Scan for the cell matching the given text and deliver its [X, Y] coordinate at center. 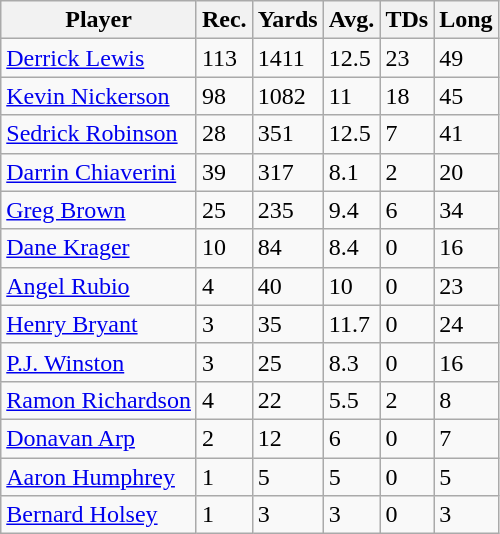
40 [288, 286]
9.4 [352, 210]
Yards [288, 20]
22 [288, 400]
Aaron Humphrey [99, 477]
Bernard Holsey [99, 515]
8.3 [352, 362]
49 [466, 58]
18 [407, 96]
Ramon Richardson [99, 400]
35 [288, 324]
8 [466, 400]
Angel Rubio [99, 286]
8.4 [352, 248]
11.7 [352, 324]
Sedrick Robinson [99, 134]
Kevin Nickerson [99, 96]
20 [466, 172]
28 [224, 134]
Dane Krager [99, 248]
98 [224, 96]
39 [224, 172]
24 [466, 324]
34 [466, 210]
11 [352, 96]
Long [466, 20]
1411 [288, 58]
Donavan Arp [99, 438]
84 [288, 248]
1082 [288, 96]
Henry Bryant [99, 324]
113 [224, 58]
Derrick Lewis [99, 58]
235 [288, 210]
Darrin Chiaverini [99, 172]
351 [288, 134]
Player [99, 20]
41 [466, 134]
P.J. Winston [99, 362]
8.1 [352, 172]
Greg Brown [99, 210]
45 [466, 96]
Rec. [224, 20]
12 [288, 438]
Avg. [352, 20]
317 [288, 172]
5.5 [352, 400]
TDs [407, 20]
